Search for the cell housing the specified text and yield its (X, Y) center coordinate. 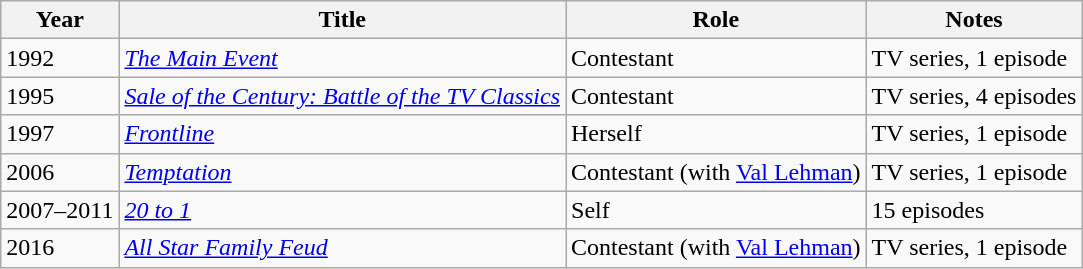
2007–2011 (60, 210)
1995 (60, 96)
TV series, 4 episodes (974, 96)
2006 (60, 172)
Sale of the Century: Battle of the TV Classics (342, 96)
1992 (60, 58)
15 episodes (974, 210)
The Main Event (342, 58)
Temptation (342, 172)
Year (60, 20)
Self (716, 210)
Title (342, 20)
2016 (60, 248)
Herself (716, 134)
20 to 1 (342, 210)
Frontline (342, 134)
1997 (60, 134)
Role (716, 20)
All Star Family Feud (342, 248)
Notes (974, 20)
